Return the [x, y] coordinate for the center point of the cell that contains the specified text.  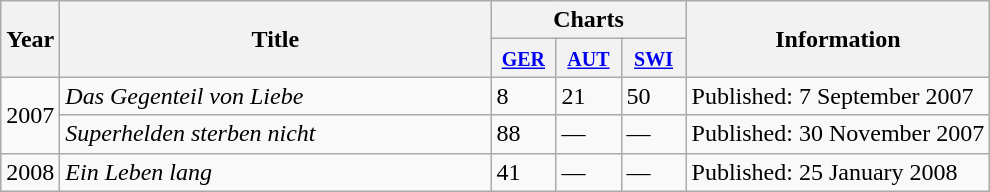
Information [838, 39]
2007 [30, 115]
Ein Leben lang [276, 172]
Published: 25 January 2008 [838, 172]
AUT [588, 58]
Superhelden sterben nicht [276, 134]
21 [588, 96]
Published: 30 November 2007 [838, 134]
Title [276, 39]
2008 [30, 172]
Das Gegenteil von Liebe [276, 96]
Published: 7 September 2007 [838, 96]
GER [524, 58]
41 [524, 172]
50 [654, 96]
8 [524, 96]
Year [30, 39]
SWI [654, 58]
Charts [588, 20]
88 [524, 134]
